Detect which cell encompasses the target text, then output its [X, Y] center coordinate. 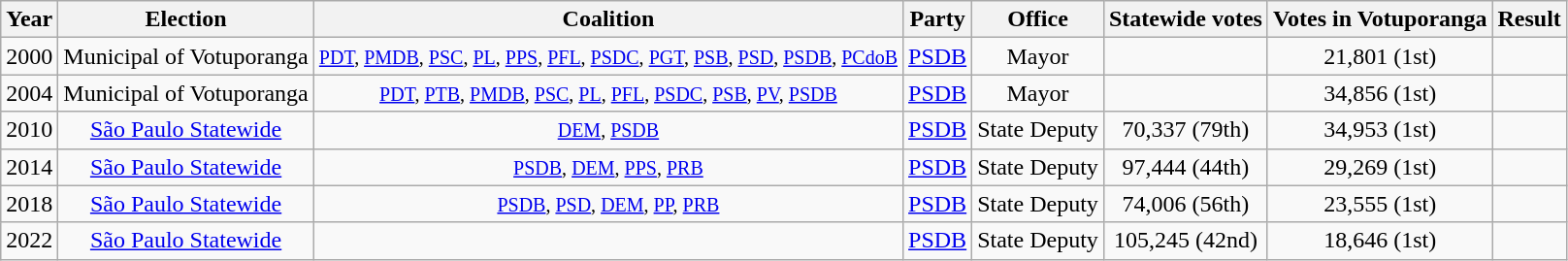
DEM, PSDB [607, 130]
Statewide votes [1186, 19]
PDT, PMDB, PSC, PL, PPS, PFL, PSDC, PGT, PSB, PSD, PSDB, PCdoB [607, 56]
Result [1529, 19]
34,856 (1st) [1380, 93]
PSDB, DEM, PPS, PRB [607, 167]
70,337 (79th) [1186, 130]
Coalition [607, 19]
2010 [29, 130]
Party [937, 19]
2018 [29, 204]
Election [186, 19]
2000 [29, 56]
29,269 (1st) [1380, 167]
2014 [29, 167]
PDT, PTB, PMDB, PSC, PL, PFL, PSDC, PSB, PV, PSDB [607, 93]
PSDB, PSD, DEM, PP, PRB [607, 204]
Office [1038, 19]
97,444 (44th) [1186, 167]
Votes in Votuporanga [1380, 19]
21,801 (1st) [1380, 56]
23,555 (1st) [1380, 204]
105,245 (42nd) [1186, 241]
Year [29, 19]
2022 [29, 241]
18,646 (1st) [1380, 241]
74,006 (56th) [1186, 204]
34,953 (1st) [1380, 130]
2004 [29, 93]
